Return the (x, y) coordinate for the center point of the cell that contains the specified text.  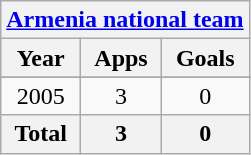
Goals (205, 58)
2005 (41, 96)
Total (41, 134)
Year (41, 58)
Armenia national team (125, 20)
Apps (122, 58)
